Extract the (X, Y) coordinate from the center of the cell holding the provided text.  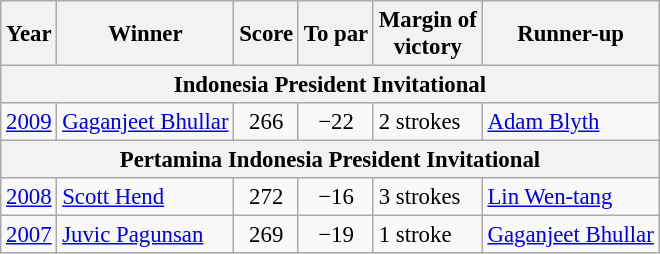
−19 (336, 235)
272 (266, 197)
2009 (29, 122)
2 strokes (428, 122)
2008 (29, 197)
Indonesia President Invitational (330, 85)
Juvic Pagunsan (146, 235)
Year (29, 34)
Scott Hend (146, 197)
Lin Wen-tang (570, 197)
−22 (336, 122)
3 strokes (428, 197)
Adam Blyth (570, 122)
Margin ofvictory (428, 34)
Pertamina Indonesia President Invitational (330, 160)
To par (336, 34)
Runner-up (570, 34)
Score (266, 34)
1 stroke (428, 235)
Winner (146, 34)
269 (266, 235)
266 (266, 122)
−16 (336, 197)
2007 (29, 235)
